From the cell containing the given text, extract its center point as [X, Y] coordinate. 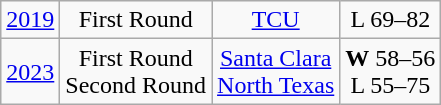
2023 [30, 72]
Santa ClaraNorth Texas [276, 72]
First RoundSecond Round [136, 72]
TCU [276, 20]
W 58–56L 55–75 [390, 72]
2019 [30, 20]
First Round [136, 20]
L 69–82 [390, 20]
